Determine the (x, y) coordinate at the center of the cell enclosing the given text.  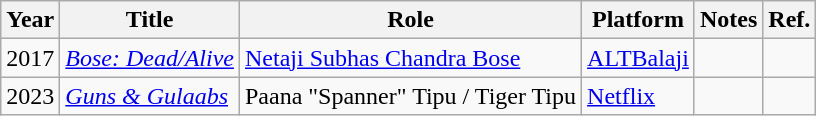
2023 (30, 96)
Title (150, 20)
Ref. (790, 20)
Netaji Subhas Chandra Bose (410, 58)
Role (410, 20)
2017 (30, 58)
Bose: Dead/Alive (150, 58)
Paana "Spanner" Tipu / Tiger Tipu (410, 96)
ALTBalaji (638, 58)
Notes (728, 20)
Guns & Gulaabs (150, 96)
Netflix (638, 96)
Year (30, 20)
Platform (638, 20)
